Scan for the cell matching the given text and deliver its (X, Y) coordinate at center. 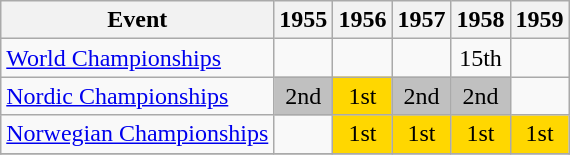
Event (138, 20)
1956 (362, 20)
Nordic Championships (138, 96)
Norwegian Championships (138, 134)
1958 (480, 20)
World Championships (138, 58)
1957 (422, 20)
15th (480, 58)
1959 (540, 20)
1955 (304, 20)
